For the text-containing cell, return its midpoint in (x, y) coordinate format. 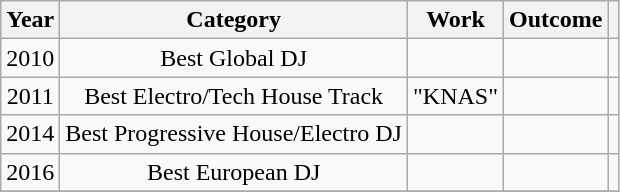
2016 (30, 172)
Outcome (555, 20)
2014 (30, 134)
2010 (30, 58)
Year (30, 20)
Work (455, 20)
Best Electro/Tech House Track (234, 96)
Best Global DJ (234, 58)
"KNAS" (455, 96)
2011 (30, 96)
Best European DJ (234, 172)
Category (234, 20)
Best Progressive House/Electro DJ (234, 134)
